Provide the (x, y) coordinate of the cell's center where the given text is located.  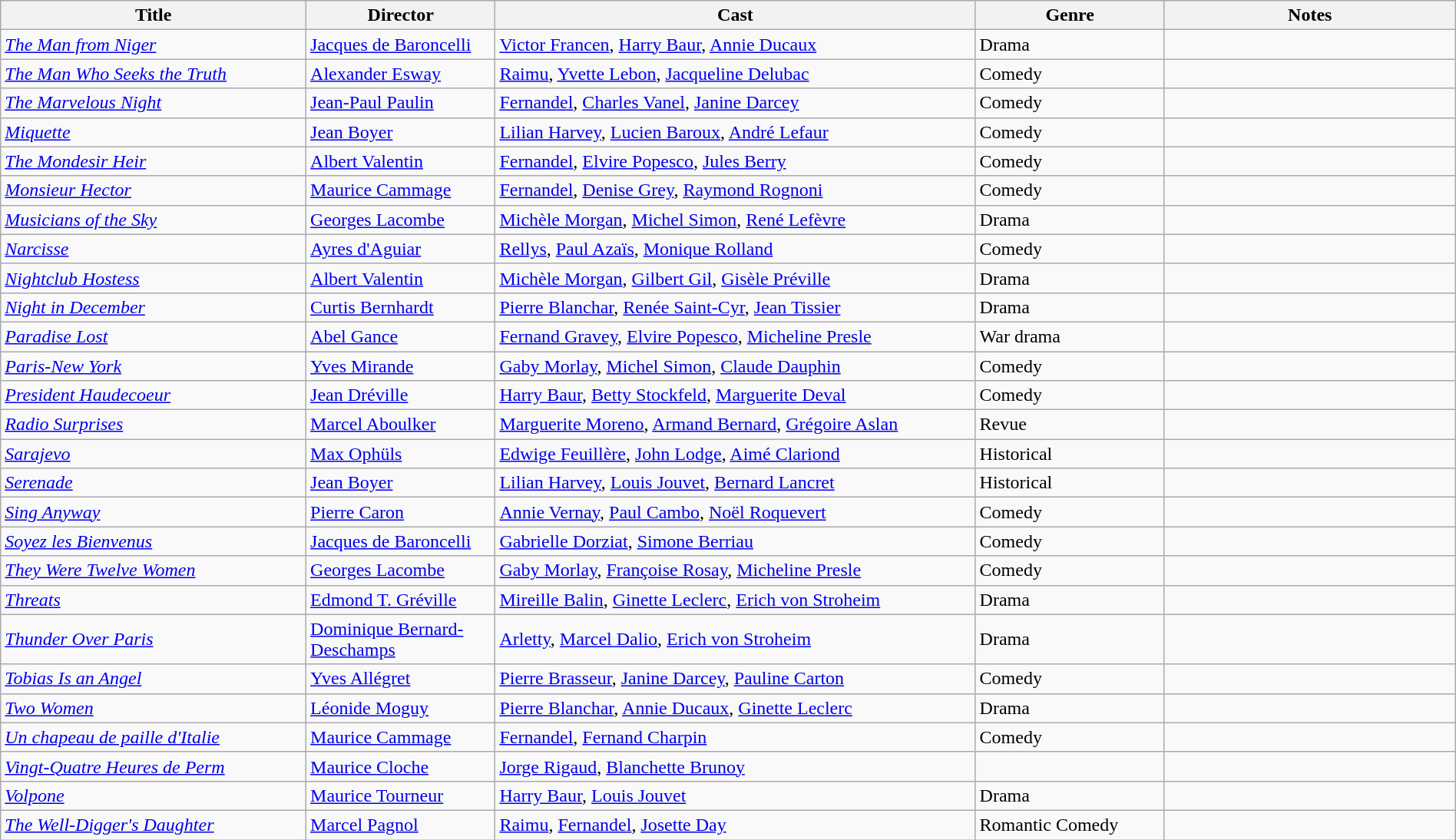
Lilian Harvey, Lucien Baroux, André Lefaur (736, 132)
Title (154, 15)
The Marvelous Night (154, 103)
Lilian Harvey, Louis Jouvet, Bernard Lancret (736, 483)
The Well-Digger's Daughter (154, 825)
Marguerite Moreno, Armand Bernard, Grégoire Aslan (736, 425)
Notes (1310, 15)
Max Ophüls (401, 454)
Harry Baur, Betty Stockfeld, Marguerite Deval (736, 395)
Gaby Morlay, Françoise Rosay, Micheline Presle (736, 570)
Maurice Cloche (401, 766)
Arletty, Marcel Dalio, Erich von Stroheim (736, 639)
Paradise Lost (154, 336)
Léonide Moguy (401, 708)
Night in December (154, 307)
Director (401, 15)
The Man from Niger (154, 45)
Gabrielle Dorziat, Simone Berriau (736, 541)
Edmond T. Gréville (401, 600)
Revue (1070, 425)
Yves Mirande (401, 366)
Thunder Over Paris (154, 639)
Fernandel, Charles Vanel, Janine Darcey (736, 103)
Pierre Caron (401, 512)
Narcisse (154, 249)
Pierre Blanchar, Annie Ducaux, Ginette Leclerc (736, 708)
Curtis Bernhardt (401, 307)
Pierre Blanchar, Renée Saint-Cyr, Jean Tissier (736, 307)
Nightclub Hostess (154, 278)
Miquette (154, 132)
President Haudecoeur (154, 395)
Rellys, Paul Azaïs, Monique Rolland (736, 249)
Pierre Brasseur, Janine Darcey, Pauline Carton (736, 679)
Maurice Tourneur (401, 795)
Threats (154, 600)
Romantic Comedy (1070, 825)
Cast (736, 15)
Fernandel, Elvire Popesco, Jules Berry (736, 161)
Musicians of the Sky (154, 220)
Radio Surprises (154, 425)
They Were Twelve Women (154, 570)
Genre (1070, 15)
Two Women (154, 708)
Volpone (154, 795)
Vingt-Quatre Heures de Perm (154, 766)
Serenade (154, 483)
Annie Vernay, Paul Cambo, Noël Roquevert (736, 512)
Alexander Esway (401, 74)
Jean Dréville (401, 395)
Tobias Is an Angel (154, 679)
Edwige Feuillère, John Lodge, Aimé Clariond (736, 454)
The Man Who Seeks the Truth (154, 74)
Victor Francen, Harry Baur, Annie Ducaux (736, 45)
Paris-New York (154, 366)
Abel Gance (401, 336)
Jean-Paul Paulin (401, 103)
Marcel Pagnol (401, 825)
Sing Anyway (154, 512)
Monsieur Hector (154, 190)
Raimu, Fernandel, Josette Day (736, 825)
War drama (1070, 336)
Un chapeau de paille d'Italie (154, 737)
Fernandel, Fernand Charpin (736, 737)
The Mondesir Heir (154, 161)
Michèle Morgan, Gilbert Gil, Gisèle Préville (736, 278)
Mireille Balin, Ginette Leclerc, Erich von Stroheim (736, 600)
Michèle Morgan, Michel Simon, René Lefèvre (736, 220)
Sarajevo (154, 454)
Yves Allégret (401, 679)
Gaby Morlay, Michel Simon, Claude Dauphin (736, 366)
Soyez les Bienvenus (154, 541)
Dominique Bernard-Deschamps (401, 639)
Fernandel, Denise Grey, Raymond Rognoni (736, 190)
Raimu, Yvette Lebon, Jacqueline Delubac (736, 74)
Marcel Aboulker (401, 425)
Ayres d'Aguiar (401, 249)
Fernand Gravey, Elvire Popesco, Micheline Presle (736, 336)
Harry Baur, Louis Jouvet (736, 795)
Jorge Rigaud, Blanchette Brunoy (736, 766)
